Determine the [X, Y] coordinate at the center of the cell enclosing the given text.  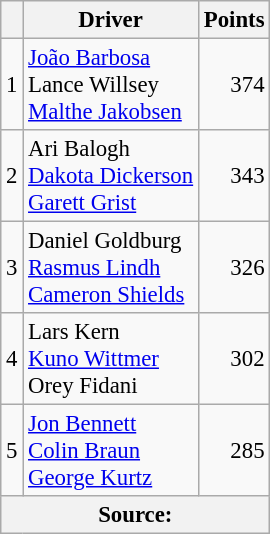
Jon Bennett Colin Braun George Kurtz [111, 451]
João Barbosa Lance Willsey Malthe Jakobsen [111, 85]
326 [234, 268]
1 [12, 85]
Lars Kern Kuno Wittmer Orey Fidani [111, 359]
2 [12, 176]
Ari Balogh Dakota Dickerson Garett Grist [111, 176]
374 [234, 85]
Source: [136, 515]
302 [234, 359]
4 [12, 359]
5 [12, 451]
285 [234, 451]
Driver [111, 20]
343 [234, 176]
3 [12, 268]
Daniel Goldburg Rasmus Lindh Cameron Shields [111, 268]
Points [234, 20]
